Return the [X, Y] coordinate for the center point of the cell that contains the specified text.  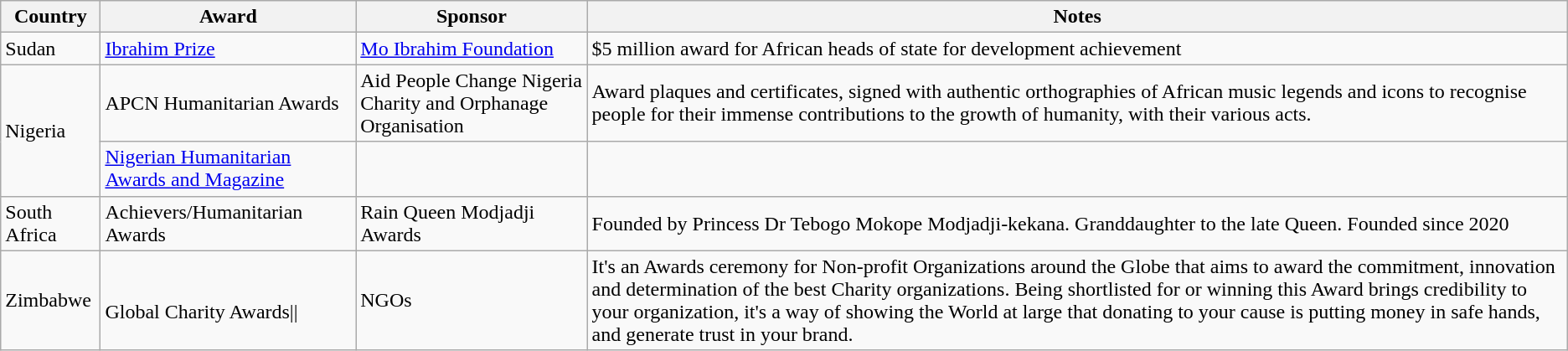
Notes [1077, 17]
Rain Queen Modjadji Awards [472, 223]
APCN Humanitarian Awards [228, 103]
Ibrahim Prize [228, 49]
Global Charity Awards|| [228, 300]
Nigeria [50, 131]
South Africa [50, 223]
Country [50, 17]
Mo Ibrahim Foundation [472, 49]
Sudan [50, 49]
Zimbabwe [50, 300]
Nigerian Humanitarian Awards and Magazine [228, 169]
NGOs [472, 300]
Sponsor [472, 17]
Award [228, 17]
Achievers/Humanitarian Awards [228, 223]
Founded by Princess Dr Tebogo Mokope Modjadji-kekana. Granddaughter to the late Queen. Founded since 2020 [1077, 223]
$5 million award for African heads of state for development achievement [1077, 49]
Aid People Change Nigeria Charity and Orphanage Organisation [472, 103]
